Return (x, y) of the center of cell containing provided text 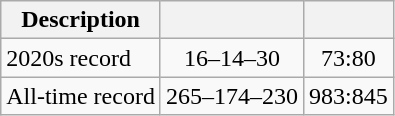
265–174–230 (232, 96)
2020s record (81, 58)
983:845 (348, 96)
Description (81, 20)
16–14–30 (232, 58)
All-time record (81, 96)
73:80 (348, 58)
